For the text-containing cell, return its midpoint in (x, y) coordinate format. 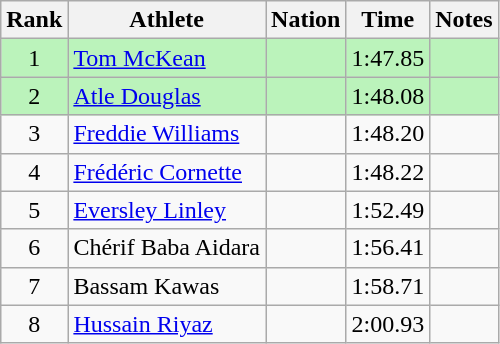
Notes (464, 20)
Tom McKean (167, 58)
8 (34, 324)
1:48.20 (388, 134)
Chérif Baba Aidara (167, 248)
2 (34, 96)
1 (34, 58)
3 (34, 134)
1:52.49 (388, 210)
Hussain Riyaz (167, 324)
1:56.41 (388, 248)
Eversley Linley (167, 210)
Athlete (167, 20)
1:48.08 (388, 96)
4 (34, 172)
Rank (34, 20)
6 (34, 248)
1:58.71 (388, 286)
Time (388, 20)
Frédéric Cornette (167, 172)
Nation (306, 20)
Freddie Williams (167, 134)
1:47.85 (388, 58)
Bassam Kawas (167, 286)
Atle Douglas (167, 96)
1:48.22 (388, 172)
2:00.93 (388, 324)
5 (34, 210)
7 (34, 286)
